Output the (X, Y) coordinate of the center of the cell containing the given text.  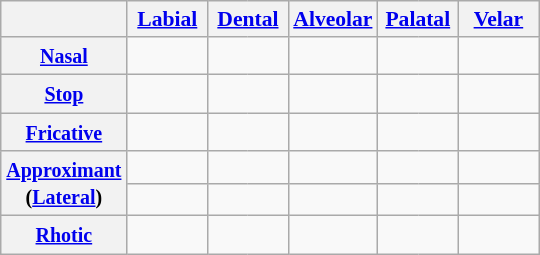
Palatal (418, 19)
Rhotic (64, 235)
Stop (64, 93)
Velar (498, 19)
Approximant(Lateral) (64, 184)
Alveolar (332, 19)
Nasal (64, 55)
Fricative (64, 131)
Dental (248, 19)
Labial (168, 19)
